Search for the cell housing the specified text and yield its [x, y] center coordinate. 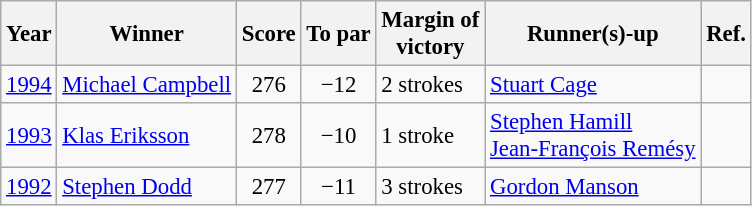
−12 [338, 85]
Winner [147, 34]
−11 [338, 187]
1994 [29, 85]
277 [268, 187]
278 [268, 136]
−10 [338, 136]
Michael Campbell [147, 85]
Margin ofvictory [430, 34]
Runner(s)-up [593, 34]
3 strokes [430, 187]
Year [29, 34]
Ref. [726, 34]
2 strokes [430, 85]
1992 [29, 187]
Gordon Manson [593, 187]
Stephen Hamill Jean-François Remésy [593, 136]
1 stroke [430, 136]
1993 [29, 136]
Klas Eriksson [147, 136]
To par [338, 34]
Stuart Cage [593, 85]
Score [268, 34]
Stephen Dodd [147, 187]
276 [268, 85]
